Scan for the cell matching the given text and deliver its (X, Y) coordinate at center. 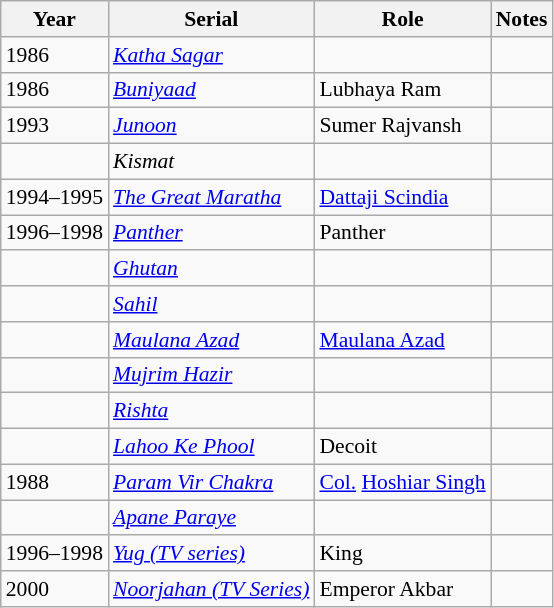
Kismat (211, 162)
Role (402, 19)
Sumer Rajvansh (402, 126)
Mujrim Hazir (211, 375)
Rishta (211, 411)
Junoon (211, 126)
Dattaji Scindia (402, 197)
Apane Paraye (211, 518)
Col. Hoshiar Singh (402, 482)
Noorjahan (TV Series) (211, 589)
Sahil (211, 304)
1993 (54, 126)
1994–1995 (54, 197)
Notes (522, 19)
Emperor Akbar (402, 589)
Year (54, 19)
The Great Maratha (211, 197)
Serial (211, 19)
Param Vir Chakra (211, 482)
Yug (TV series) (211, 554)
Lubhaya Ram (402, 90)
1988 (54, 482)
Lahoo Ke Phool (211, 447)
Buniyaad (211, 90)
Katha Sagar (211, 55)
Ghutan (211, 269)
Decoit (402, 447)
2000 (54, 589)
King (402, 554)
